Capture the cell that displays the provided text and extract its (x, y) central coordinate. 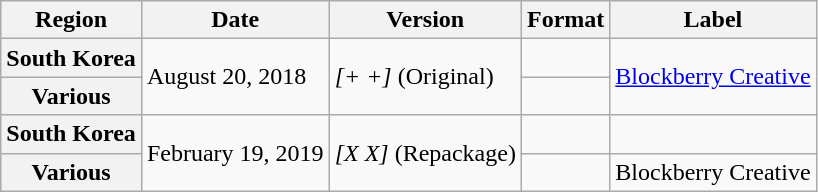
Label (713, 20)
[+ +] (Original) (425, 77)
Version (425, 20)
[X X] (Repackage) (425, 153)
Region (72, 20)
February 19, 2019 (235, 153)
Date (235, 20)
August 20, 2018 (235, 77)
Format (565, 20)
